For the text-containing cell, return its midpoint in [x, y] coordinate format. 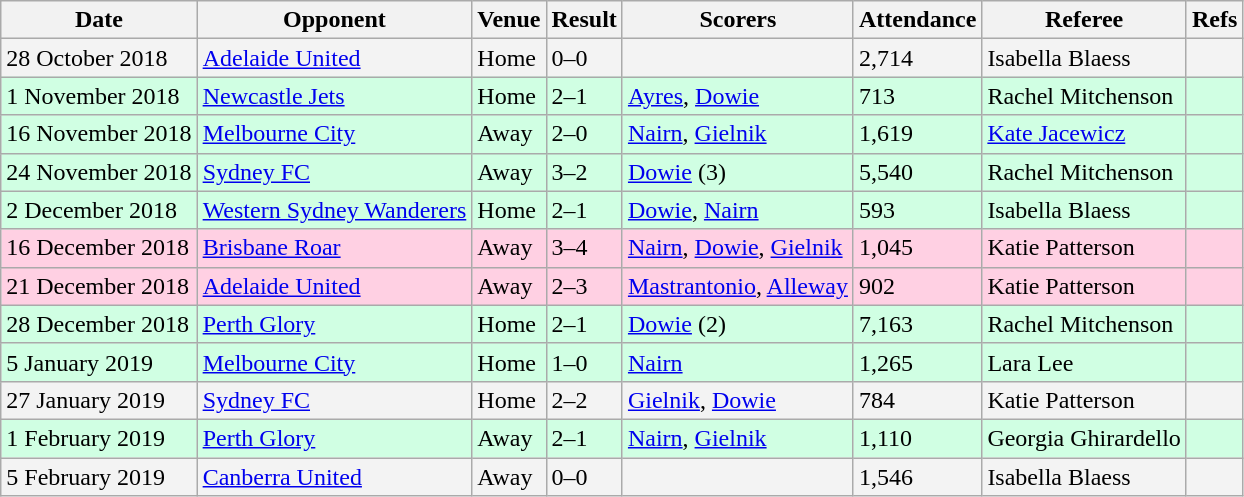
21 December 2018 [99, 286]
784 [917, 400]
2–0 [584, 134]
2 December 2018 [99, 210]
7,163 [917, 324]
902 [917, 286]
2–2 [584, 400]
Kate Jacewicz [1084, 134]
Dowie (2) [738, 324]
5 January 2019 [99, 362]
28 October 2018 [99, 58]
3–4 [584, 248]
27 January 2019 [99, 400]
2,714 [917, 58]
16 December 2018 [99, 248]
Venue [509, 20]
Attendance [917, 20]
593 [917, 210]
Canberra United [334, 477]
Georgia Ghirardello [1084, 438]
Lara Lee [1084, 362]
16 November 2018 [99, 134]
1 November 2018 [99, 96]
Dowie (3) [738, 172]
1 February 2019 [99, 438]
3–2 [584, 172]
Result [584, 20]
5 February 2019 [99, 477]
Western Sydney Wanderers [334, 210]
5,540 [917, 172]
24 November 2018 [99, 172]
1,265 [917, 362]
1,619 [917, 134]
Date [99, 20]
28 December 2018 [99, 324]
1,045 [917, 248]
Newcastle Jets [334, 96]
Nairn [738, 362]
Dowie, Nairn [738, 210]
Nairn, Dowie, Gielnik [738, 248]
Referee [1084, 20]
1–0 [584, 362]
Opponent [334, 20]
Scorers [738, 20]
Ayres, Dowie [738, 96]
1,110 [917, 438]
Gielnik, Dowie [738, 400]
2–3 [584, 286]
Brisbane Roar [334, 248]
Refs [1214, 20]
Mastrantonio, Alleway [738, 286]
1,546 [917, 477]
713 [917, 96]
